Provide the [X, Y] coordinate of the cell's center where the given text is located.  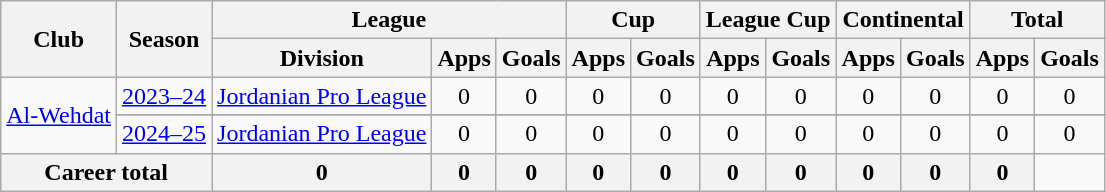
League Cup [768, 20]
Continental [903, 20]
Career total [106, 172]
2024–25 [164, 134]
Total [1037, 20]
Season [164, 39]
Al-Wehdat [59, 115]
Club [59, 39]
Cup [633, 20]
2023–24 [164, 96]
League [390, 20]
Division [322, 58]
